Search for the cell housing the specified text and yield its (x, y) center coordinate. 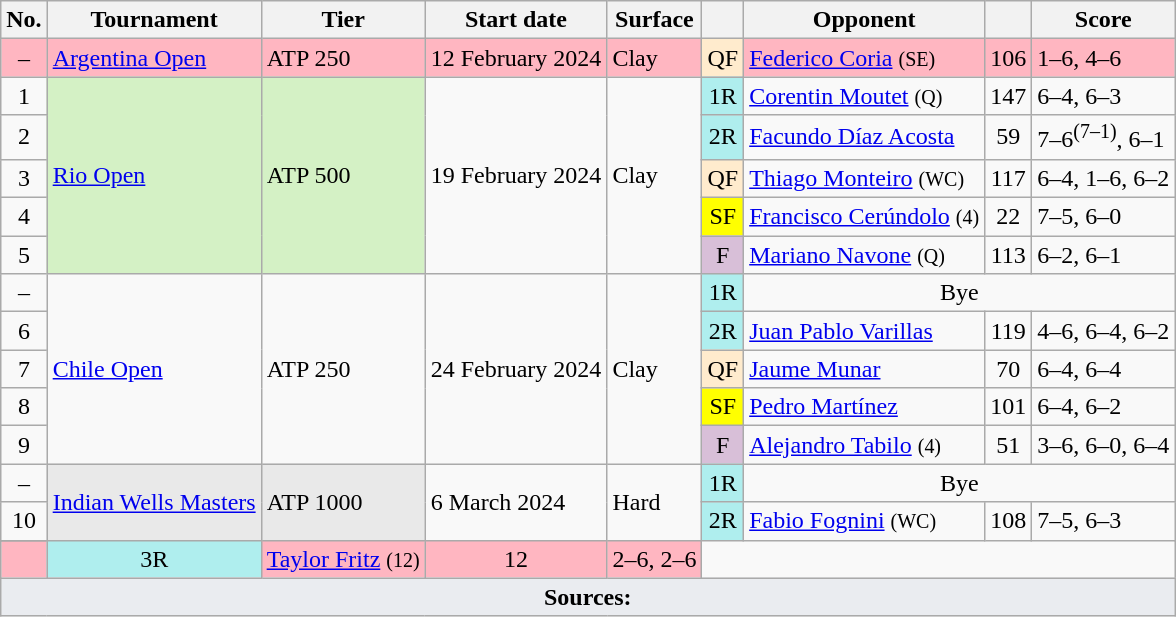
Fabio Fognini (WC) (864, 521)
8 (24, 407)
70 (1008, 369)
2–6, 2–6 (654, 559)
6 March 2024 (516, 502)
Thiago Monteiro (WC) (864, 178)
24 February 2024 (516, 369)
51 (1008, 445)
6–4, 6–2 (1104, 407)
101 (1008, 407)
7–5, 6–3 (1104, 521)
3 (24, 178)
Score (1104, 20)
Taylor Fritz (12) (343, 559)
1–6, 4–6 (1104, 58)
6–4, 6–4 (1104, 369)
Juan Pablo Varillas (864, 331)
Facundo Díaz Acosta (864, 138)
Mariano Navone (Q) (864, 255)
Tournament (154, 20)
22 (1008, 217)
Hard (654, 502)
Rio Open (154, 176)
Jaume Munar (864, 369)
113 (1008, 255)
Opponent (864, 20)
12 (516, 559)
6–4, 6–3 (1104, 96)
1 (24, 96)
5 (24, 255)
6–4, 1–6, 6–2 (1104, 178)
Corentin Moutet (Q) (864, 96)
7 (24, 369)
Francisco Cerúndolo (4) (864, 217)
2 (24, 138)
3–6, 6–0, 6–4 (1104, 445)
117 (1008, 178)
4–6, 6–4, 6–2 (1104, 331)
119 (1008, 331)
Chile Open (154, 369)
No. (24, 20)
Sources: (588, 597)
108 (1008, 521)
Indian Wells Masters (154, 502)
12 February 2024 (516, 58)
3R (154, 559)
Argentina Open (154, 58)
147 (1008, 96)
6–2, 6–1 (1104, 255)
7–6(7–1), 6–1 (1104, 138)
Pedro Martínez (864, 407)
106 (1008, 58)
ATP 500 (343, 176)
7–5, 6–0 (1104, 217)
19 February 2024 (516, 176)
59 (1008, 138)
Surface (654, 20)
4 (24, 217)
Federico Coria (SE) (864, 58)
Alejandro Tabilo (4) (864, 445)
Start date (516, 20)
9 (24, 445)
10 (24, 521)
ATP 1000 (343, 502)
Tier (343, 20)
6 (24, 331)
